From the cell containing the given text, extract its center point as [x, y] coordinate. 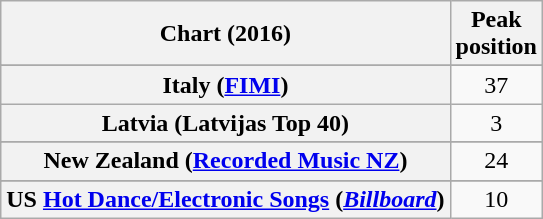
Peakposition [496, 34]
US Hot Dance/Electronic Songs (Billboard) [226, 199]
3 [496, 123]
37 [496, 85]
Italy (FIMI) [226, 85]
Chart (2016) [226, 34]
24 [496, 161]
10 [496, 199]
New Zealand (Recorded Music NZ) [226, 161]
Latvia (Latvijas Top 40) [226, 123]
